Determine the (x, y) coordinate at the center of the cell enclosing the given text.  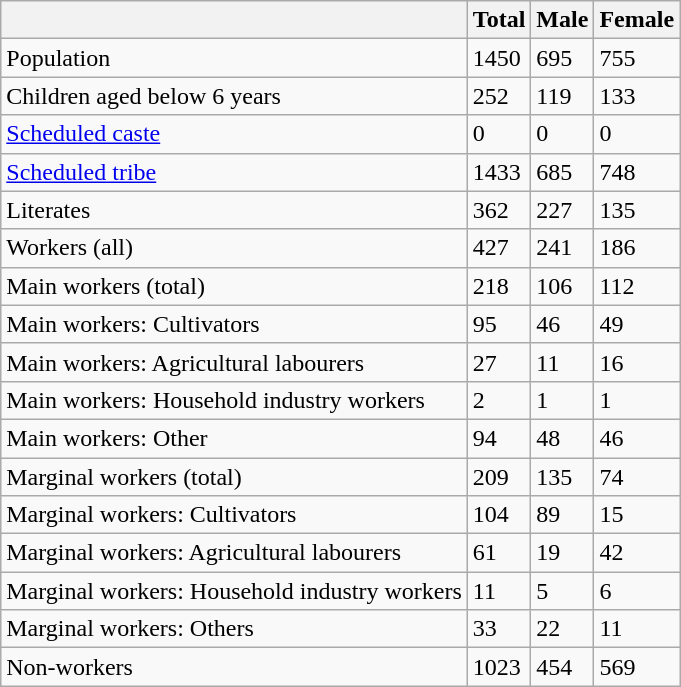
1433 (499, 172)
186 (637, 248)
104 (499, 515)
Total (499, 20)
42 (637, 553)
1023 (499, 667)
16 (637, 362)
49 (637, 324)
19 (562, 553)
Main workers: Household industry workers (234, 400)
227 (562, 210)
133 (637, 96)
94 (499, 438)
74 (637, 477)
Scheduled tribe (234, 172)
61 (499, 553)
Scheduled caste (234, 134)
Literates (234, 210)
33 (499, 629)
362 (499, 210)
119 (562, 96)
695 (562, 58)
Marginal workers: Agricultural labourers (234, 553)
Children aged below 6 years (234, 96)
1450 (499, 58)
2 (499, 400)
209 (499, 477)
Main workers (total) (234, 286)
Main workers: Other (234, 438)
241 (562, 248)
Non-workers (234, 667)
685 (562, 172)
Marginal workers: Household industry workers (234, 591)
106 (562, 286)
Female (637, 20)
Marginal workers: Others (234, 629)
22 (562, 629)
6 (637, 591)
Population (234, 58)
48 (562, 438)
218 (499, 286)
112 (637, 286)
755 (637, 58)
Main workers: Cultivators (234, 324)
Male (562, 20)
Main workers: Agricultural labourers (234, 362)
Workers (all) (234, 248)
Marginal workers: Cultivators (234, 515)
252 (499, 96)
15 (637, 515)
5 (562, 591)
95 (499, 324)
427 (499, 248)
748 (637, 172)
89 (562, 515)
Marginal workers (total) (234, 477)
27 (499, 362)
569 (637, 667)
454 (562, 667)
